Extract the (x, y) coordinate from the center of the cell holding the provided text.  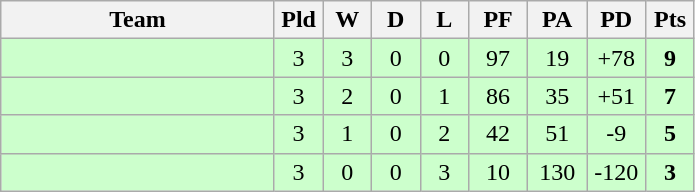
PA (558, 20)
10 (498, 172)
9 (670, 58)
35 (558, 96)
Pld (298, 20)
97 (498, 58)
PD (616, 20)
51 (558, 134)
W (348, 20)
-120 (616, 172)
42 (498, 134)
+51 (616, 96)
130 (558, 172)
19 (558, 58)
+78 (616, 58)
D (396, 20)
Team (138, 20)
L (444, 20)
Pts (670, 20)
PF (498, 20)
7 (670, 96)
86 (498, 96)
-9 (616, 134)
5 (670, 134)
